Provide the [X, Y] coordinate of the cell's center where the given text is located.  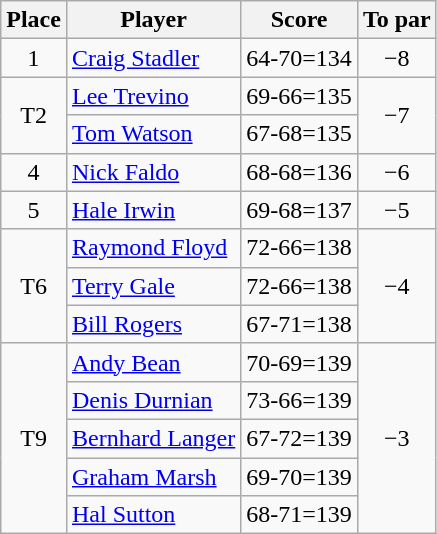
67-68=135 [300, 134]
−5 [396, 210]
69-68=137 [300, 210]
Hale Irwin [153, 210]
Craig Stadler [153, 58]
69-66=135 [300, 96]
5 [34, 210]
T6 [34, 286]
−6 [396, 172]
67-71=138 [300, 324]
68-71=139 [300, 515]
Raymond Floyd [153, 248]
64-70=134 [300, 58]
Bill Rogers [153, 324]
Lee Trevino [153, 96]
−8 [396, 58]
Hal Sutton [153, 515]
69-70=139 [300, 477]
−7 [396, 115]
To par [396, 20]
Nick Faldo [153, 172]
−4 [396, 286]
−3 [396, 438]
73-66=139 [300, 400]
Terry Gale [153, 286]
Bernhard Langer [153, 438]
Tom Watson [153, 134]
4 [34, 172]
Graham Marsh [153, 477]
70-69=139 [300, 362]
Denis Durnian [153, 400]
67-72=139 [300, 438]
T9 [34, 438]
Place [34, 20]
T2 [34, 115]
Andy Bean [153, 362]
1 [34, 58]
Score [300, 20]
68-68=136 [300, 172]
Player [153, 20]
